Scan for the cell matching the given text and deliver its [x, y] coordinate at center. 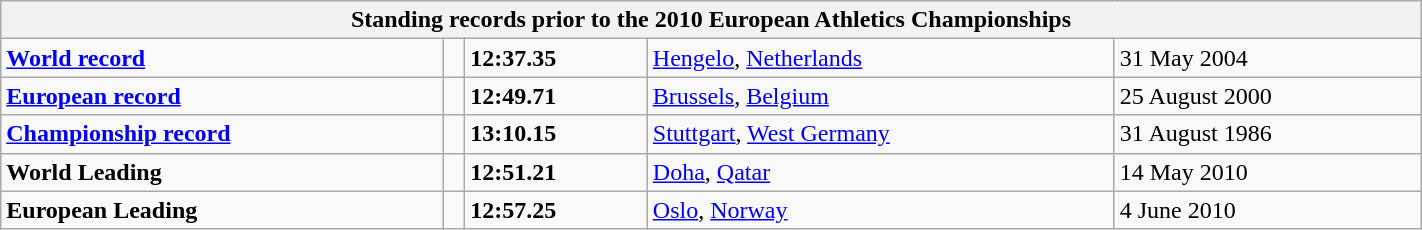
Championship record [222, 134]
14 May 2010 [1268, 172]
12:57.25 [556, 210]
Doha, Qatar [880, 172]
European Leading [222, 210]
12:49.71 [556, 96]
European record [222, 96]
25 August 2000 [1268, 96]
Hengelo, Netherlands [880, 58]
Stuttgart, West Germany [880, 134]
31 August 1986 [1268, 134]
Standing records prior to the 2010 European Athletics Championships [711, 20]
Brussels, Belgium [880, 96]
31 May 2004 [1268, 58]
Oslo, Norway [880, 210]
12:51.21 [556, 172]
4 June 2010 [1268, 210]
12:37.35 [556, 58]
World record [222, 58]
World Leading [222, 172]
13:10.15 [556, 134]
